Search for the cell housing the specified text and yield its (X, Y) center coordinate. 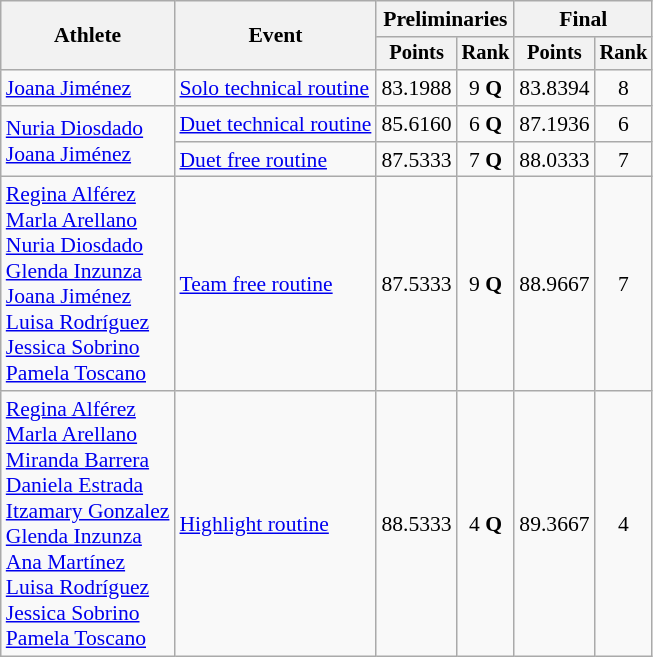
Team free routine (275, 284)
4 (624, 524)
8 (624, 88)
85.6160 (416, 124)
Athlete (88, 36)
Highlight routine (275, 524)
7 Q (486, 160)
89.3667 (554, 524)
83.8394 (554, 88)
Event (275, 36)
87.1936 (554, 124)
88.0333 (554, 160)
88.9667 (554, 284)
Duet free routine (275, 160)
Nuria DiosdadoJoana Jiménez (88, 142)
Regina AlférezMarla ArellanoMiranda BarreraDaniela EstradaItzamary GonzalezGlenda InzunzaAna MartínezLuisa RodríguezJessica Sobrino Pamela Toscano (88, 524)
88.5333 (416, 524)
Solo technical routine (275, 88)
Regina AlférezMarla ArellanoNuria DiosdadoGlenda InzunzaJoana JiménezLuisa RodríguezJessica Sobrino Pamela Toscano (88, 284)
6 Q (486, 124)
Joana Jiménez (88, 88)
6 (624, 124)
Preliminaries (445, 19)
83.1988 (416, 88)
4 Q (486, 524)
Final (583, 19)
Duet technical routine (275, 124)
